Identify which cell holds the provided text, then report its (X, Y) central coordinate. 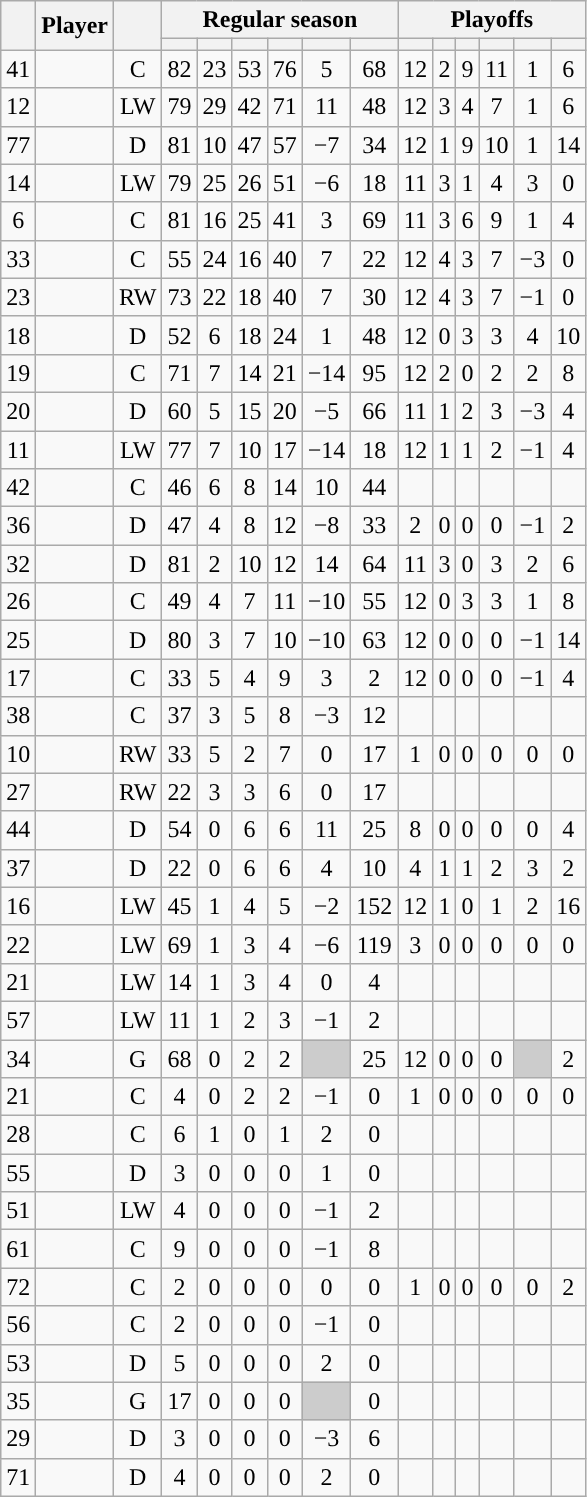
63 (374, 640)
38 (18, 716)
−7 (326, 145)
15 (250, 411)
−2 (326, 906)
61 (18, 1249)
Regular season (280, 20)
30 (374, 297)
45 (180, 906)
32 (18, 564)
73 (180, 297)
52 (180, 335)
76 (284, 69)
27 (18, 792)
56 (18, 1325)
66 (374, 411)
72 (18, 1287)
152 (374, 906)
119 (374, 944)
95 (374, 373)
−5 (326, 411)
−8 (326, 526)
64 (374, 564)
49 (180, 602)
46 (180, 488)
54 (180, 830)
28 (18, 1135)
35 (18, 1401)
Playoffs (492, 20)
36 (18, 526)
60 (180, 411)
80 (180, 640)
19 (18, 373)
82 (180, 69)
Player (75, 26)
